Return [X, Y] of the center of cell containing provided text 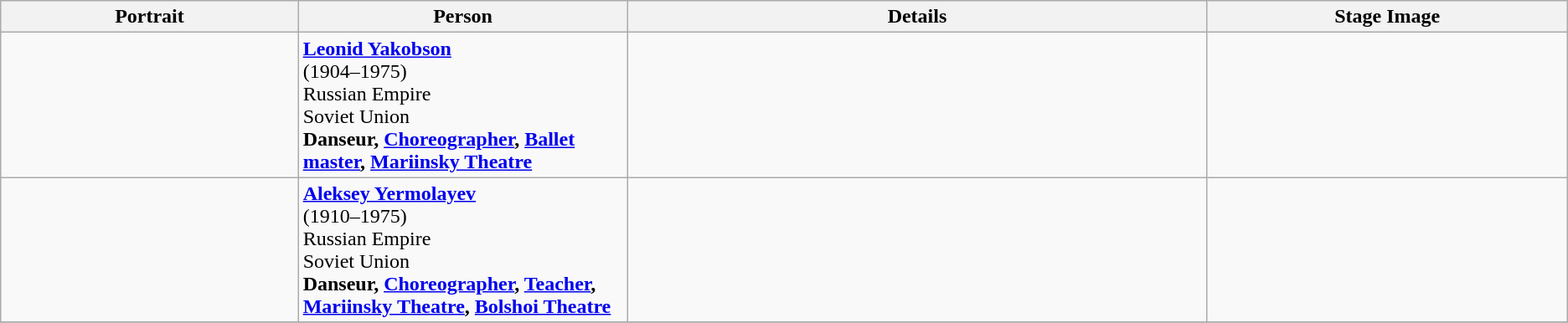
Details [917, 17]
Person [462, 17]
Portrait [149, 17]
Leonid Yakobson(1904–1975)Russian EmpireSoviet Union Danseur, Choreographer, Ballet master, Mariinsky Theatre [462, 105]
Aleksey Yermolayev(1910–1975)Russian EmpireSoviet UnionDanseur, Choreographer, Teacher, Mariinsky Theatre, Bolshoi Theatre [462, 249]
Stage Image [1387, 17]
